Provide the [x, y] coordinate of the cell's center where the given text is located.  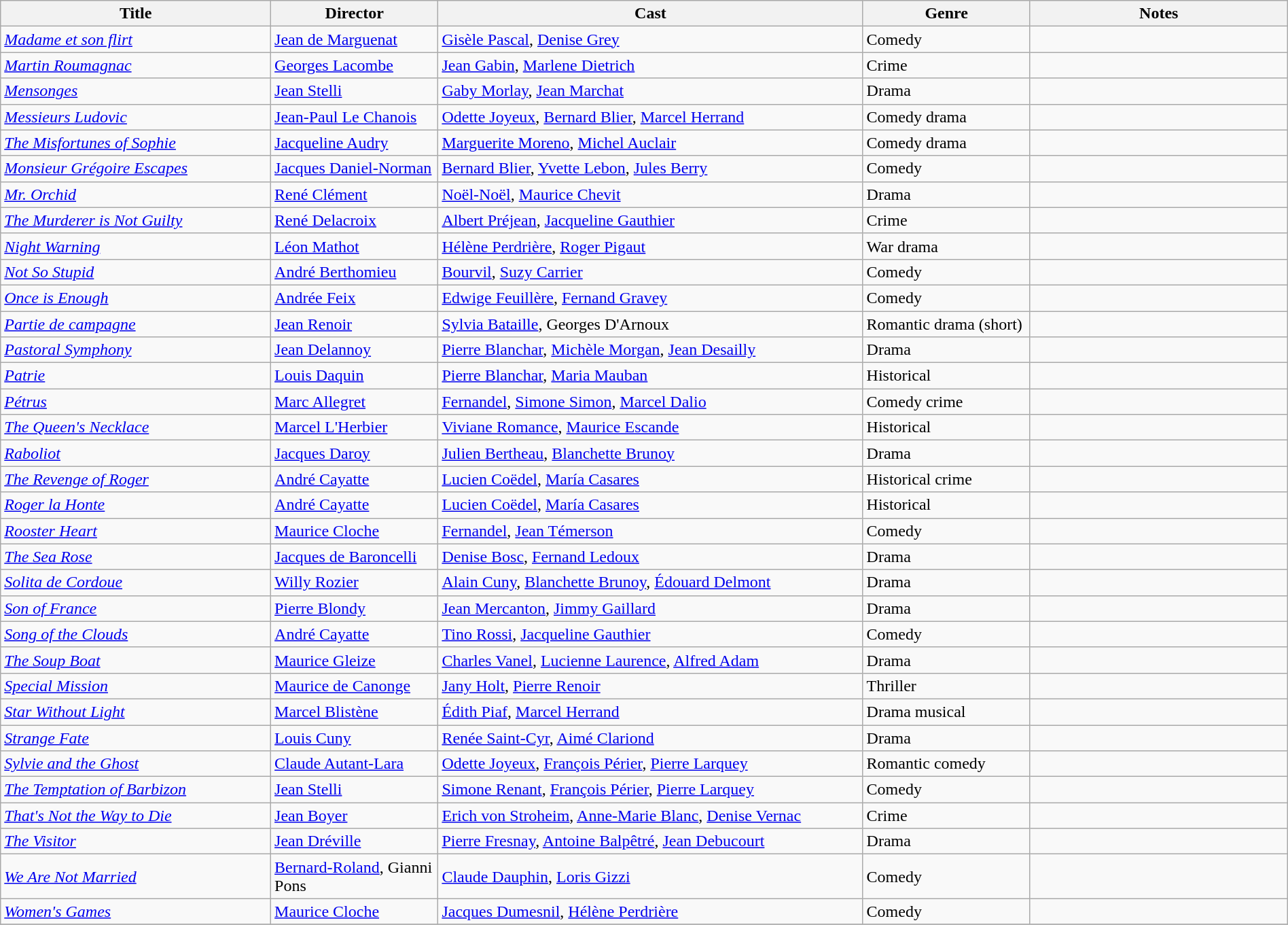
Pierre Fresnay, Antoine Balpêtré, Jean Debucourt [651, 841]
Pétrus [136, 402]
Odette Joyeux, Bernard Blier, Marcel Herrand [651, 117]
Raboliot [136, 453]
Director [355, 14]
Noël-Noël, Maurice Chevit [651, 194]
Gisèle Pascal, Denise Grey [651, 39]
Bernard-Roland, Gianni Pons [355, 877]
Historical crime [946, 479]
Jean Dréville [355, 841]
Mr. Orchid [136, 194]
Night Warning [136, 246]
Hélène Perdrière, Roger Pigaut [651, 246]
Louis Cuny [355, 737]
Fernandel, Simone Simon, Marcel Dalio [651, 402]
The Misfortunes of Sophie [136, 143]
The Queen's Necklace [136, 427]
Pierre Blondy [355, 608]
Jean Renoir [355, 324]
Not So Stupid [136, 272]
Viviane Romance, Maurice Escande [651, 427]
Fernandel, Jean Témerson [651, 531]
That's Not the Way to Die [136, 816]
Marc Allegret [355, 402]
Notes [1159, 14]
Edwige Feuillère, Fernand Gravey [651, 298]
Jean Delannoy [355, 350]
Jacques Daniel-Norman [355, 169]
Martin Roumagnac [136, 65]
Marcel L'Herbier [355, 427]
Léon Mathot [355, 246]
We Are Not Married [136, 877]
Messieurs Ludovic [136, 117]
Louis Daquin [355, 376]
René Delacroix [355, 220]
Georges Lacombe [355, 65]
Thriller [946, 686]
Patrie [136, 376]
Mensonges [136, 91]
Drama musical [946, 712]
Romantic drama (short) [946, 324]
Tino Rossi, Jacqueline Gauthier [651, 634]
Solita de Cordoue [136, 582]
Title [136, 14]
Marguerite Moreno, Michel Auclair [651, 143]
Pastoral Symphony [136, 350]
Édith Piaf, Marcel Herrand [651, 712]
Albert Préjean, Jacqueline Gauthier [651, 220]
Jacques de Baroncelli [355, 557]
René Clément [355, 194]
Alain Cuny, Blanchette Brunoy, Édouard Delmont [651, 582]
Jean Gabin, Marlene Dietrich [651, 65]
Jany Holt, Pierre Renoir [651, 686]
Pierre Blanchar, Maria Mauban [651, 376]
Song of the Clouds [136, 634]
Andrée Feix [355, 298]
Renée Saint-Cyr, Aimé Clariond [651, 737]
Maurice de Canonge [355, 686]
Son of France [136, 608]
Star Without Light [136, 712]
Sylvie and the Ghost [136, 764]
Bernard Blier, Yvette Lebon, Jules Berry [651, 169]
André Berthomieu [355, 272]
Madame et son flirt [136, 39]
Maurice Gleize [355, 660]
Odette Joyeux, François Périer, Pierre Larquey [651, 764]
Bourvil, Suzy Carrier [651, 272]
The Sea Rose [136, 557]
Romantic comedy [946, 764]
Rooster Heart [136, 531]
The Revenge of Roger [136, 479]
Partie de campagne [136, 324]
Women's Games [136, 911]
Genre [946, 14]
The Soup Boat [136, 660]
Erich von Stroheim, Anne-Marie Blanc, Denise Vernac [651, 816]
The Murderer is Not Guilty [136, 220]
Julien Bertheau, Blanchette Brunoy [651, 453]
Roger la Honte [136, 505]
War drama [946, 246]
Claude Autant-Lara [355, 764]
Denise Bosc, Fernand Ledoux [651, 557]
Jean Boyer [355, 816]
Once is Enough [136, 298]
Jacques Daroy [355, 453]
Jean Mercanton, Jimmy Gaillard [651, 608]
Jean-Paul Le Chanois [355, 117]
Jean de Marguenat [355, 39]
Pierre Blanchar, Michèle Morgan, Jean Desailly [651, 350]
Monsieur Grégoire Escapes [136, 169]
Simone Renant, François Périer, Pierre Larquey [651, 790]
Jacques Dumesnil, Hélène Perdrière [651, 911]
The Temptation of Barbizon [136, 790]
Gaby Morlay, Jean Marchat [651, 91]
Strange Fate [136, 737]
Cast [651, 14]
Claude Dauphin, Loris Gizzi [651, 877]
Charles Vanel, Lucienne Laurence, Alfred Adam [651, 660]
The Visitor [136, 841]
Special Mission [136, 686]
Sylvia Bataille, Georges D'Arnoux [651, 324]
Comedy crime [946, 402]
Willy Rozier [355, 582]
Jacqueline Audry [355, 143]
Marcel Blistène [355, 712]
